Scan for the cell matching the given text and deliver its (X, Y) coordinate at center. 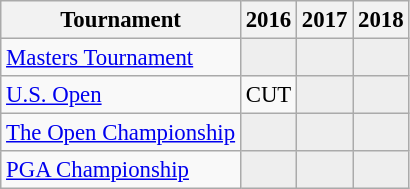
The Open Championship (121, 133)
Tournament (121, 20)
PGA Championship (121, 170)
2016 (268, 20)
CUT (268, 95)
2017 (325, 20)
2018 (381, 20)
U.S. Open (121, 95)
Masters Tournament (121, 58)
